Detect which cell encompasses the target text, then output its (X, Y) center coordinate. 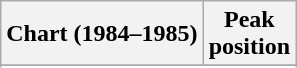
Chart (1984–1985) (102, 34)
Peakposition (249, 34)
